Identify which cell holds the provided text, then report its [X, Y] central coordinate. 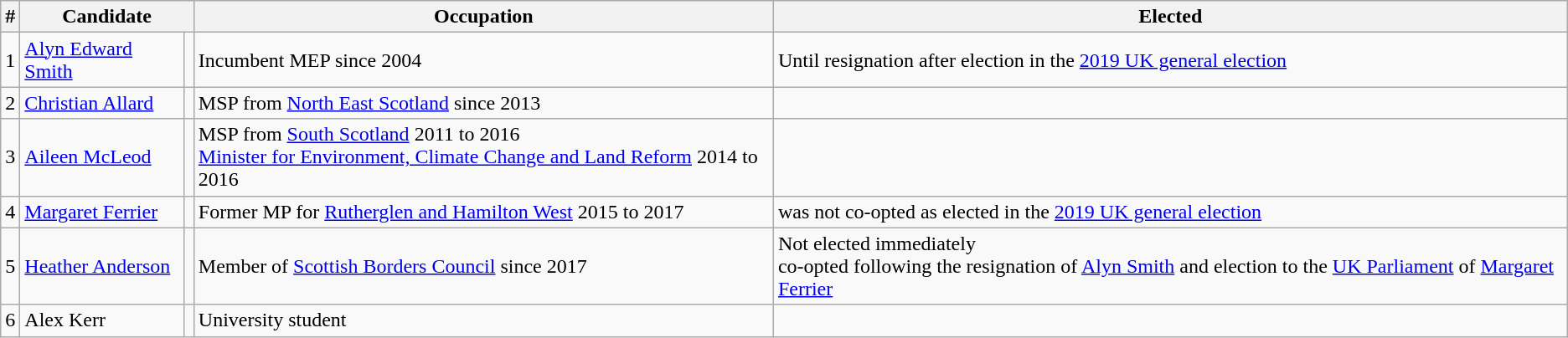
2 [10, 103]
Elected [1170, 17]
Occupation [483, 17]
Not elected immediatelyco-opted following the resignation of Alyn Smith and election to the UK Parliament of Margaret Ferrier [1170, 266]
Member of Scottish Borders Council since 2017 [483, 266]
was not co-opted as elected in the 2019 UK general election [1170, 212]
1 [10, 60]
Candidate [107, 17]
Heather Anderson [102, 266]
University student [483, 320]
Alyn Edward Smith [102, 60]
MSP from South Scotland 2011 to 2016Minister for Environment, Climate Change and Land Reform 2014 to 2016 [483, 157]
Alex Kerr [102, 320]
4 [10, 212]
# [10, 17]
5 [10, 266]
3 [10, 157]
Margaret Ferrier [102, 212]
Christian Allard [102, 103]
Aileen McLeod [102, 157]
Incumbent MEP since 2004 [483, 60]
MSP from North East Scotland since 2013 [483, 103]
Until resignation after election in the 2019 UK general election [1170, 60]
6 [10, 320]
Former MP for Rutherglen and Hamilton West 2015 to 2017 [483, 212]
